Determine the [x, y] coordinate at the center of the cell enclosing the given text.  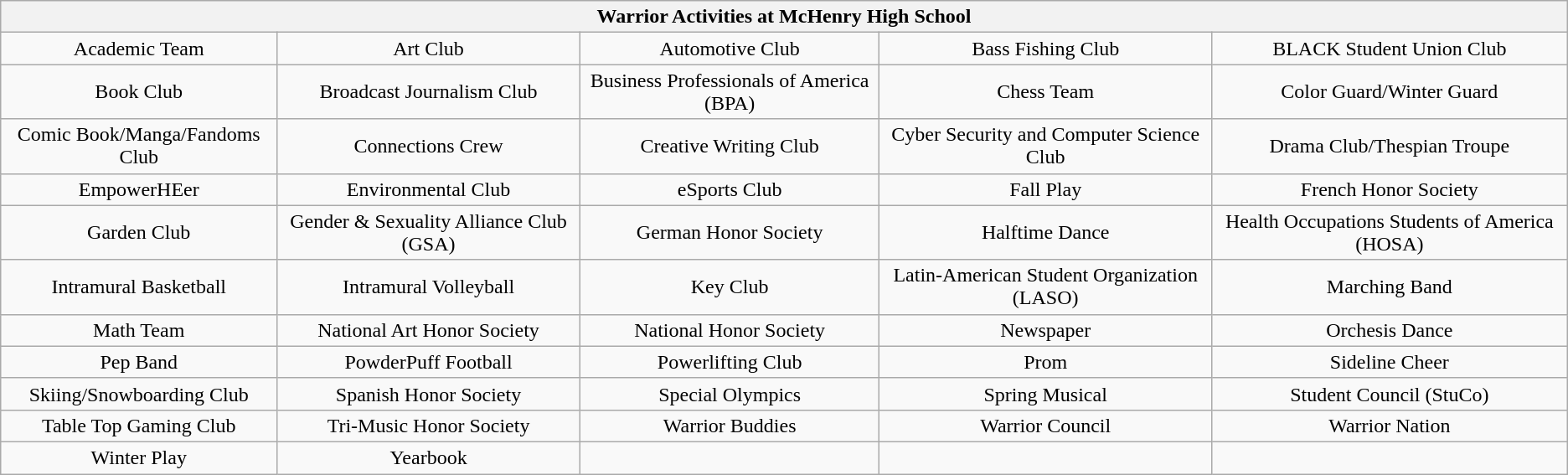
Powerlifting Club [730, 362]
BLACK Student Union Club [1389, 49]
Latin-American Student Organization (LASO) [1045, 287]
Comic Book/Manga/Fandoms Club [139, 146]
Academic Team [139, 49]
Bass Fishing Club [1045, 49]
Broadcast Journalism Club [429, 92]
Cyber Security and Computer Science Club [1045, 146]
Garden Club [139, 233]
eSports Club [730, 189]
Math Team [139, 330]
Key Club [730, 287]
Gender & Sexuality Alliance Club (GSA) [429, 233]
Student Council (StuCo) [1389, 394]
Automotive Club [730, 49]
German Honor Society [730, 233]
Connections Crew [429, 146]
Environmental Club [429, 189]
Marching Band [1389, 287]
Business Professionals of America (BPA) [730, 92]
Creative Writing Club [730, 146]
Drama Club/Thespian Troupe [1389, 146]
Tri-Music Honor Society [429, 426]
Book Club [139, 92]
French Honor Society [1389, 189]
Newspaper [1045, 330]
National Art Honor Society [429, 330]
Intramural Volleyball [429, 287]
Warrior Buddies [730, 426]
Skiing/Snowboarding Club [139, 394]
Warrior Activities at McHenry High School [784, 17]
Chess Team [1045, 92]
Winter Play [139, 457]
Halftime Dance [1045, 233]
Fall Play [1045, 189]
National Honor Society [730, 330]
Prom [1045, 362]
Warrior Council [1045, 426]
Spanish Honor Society [429, 394]
Health Occupations Students of America (HOSA) [1389, 233]
Art Club [429, 49]
Yearbook [429, 457]
PowderPuff Football [429, 362]
Warrior Nation [1389, 426]
Spring Musical [1045, 394]
Color Guard/Winter Guard [1389, 92]
Orchesis Dance [1389, 330]
EmpowerHEer [139, 189]
Intramural Basketball [139, 287]
Sideline Cheer [1389, 362]
Special Olympics [730, 394]
Pep Band [139, 362]
Table Top Gaming Club [139, 426]
